For the text-containing cell, return its midpoint in (x, y) coordinate format. 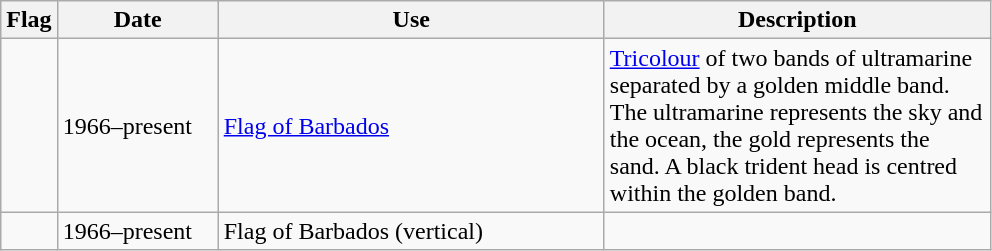
Flag of Barbados (411, 126)
Use (411, 20)
Flag of Barbados (vertical) (411, 231)
Date (138, 20)
Description (797, 20)
Flag (29, 20)
